For the text-containing cell, return its midpoint in (X, Y) coordinate format. 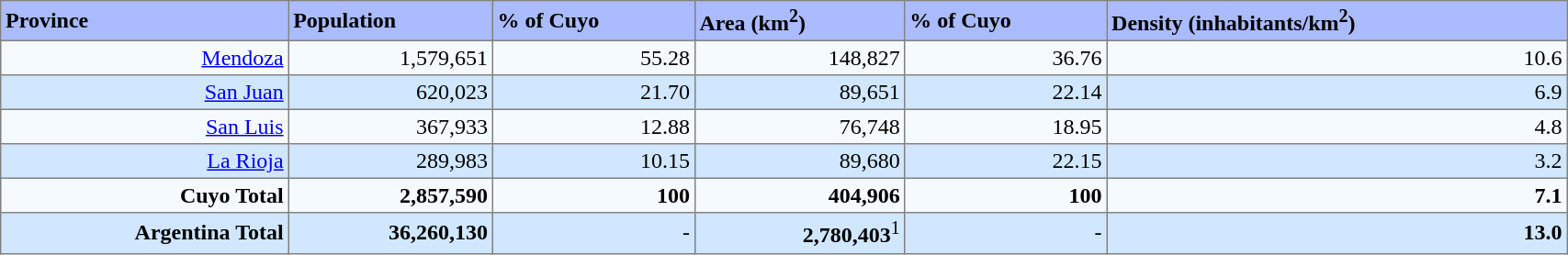
1,579,651 (390, 59)
21.70 (593, 93)
La Rioja (145, 161)
Province (145, 21)
404,906 (799, 196)
89,680 (799, 161)
Argentina Total (145, 233)
36.76 (1006, 59)
367,933 (390, 127)
Area (km2) (799, 21)
76,748 (799, 127)
6.9 (1337, 93)
13.0 (1337, 233)
148,827 (799, 59)
San Juan (145, 93)
4.8 (1337, 127)
620,023 (390, 93)
San Luis (145, 127)
2,780,4031 (799, 233)
89,651 (799, 93)
Mendoza (145, 59)
Cuyo Total (145, 196)
55.28 (593, 59)
Density (inhabitants/km2) (1337, 21)
7.1 (1337, 196)
2,857,590 (390, 196)
10.15 (593, 161)
22.14 (1006, 93)
289,983 (390, 161)
36,260,130 (390, 233)
Population (390, 21)
12.88 (593, 127)
18.95 (1006, 127)
3.2 (1337, 161)
22.15 (1006, 161)
10.6 (1337, 59)
